Capture the cell that displays the provided text and extract its [x, y] central coordinate. 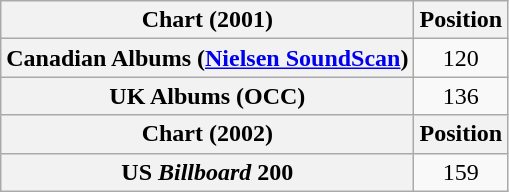
Canadian Albums (Nielsen SoundScan) [208, 58]
Chart (2001) [208, 20]
120 [461, 58]
136 [461, 96]
159 [461, 172]
US Billboard 200 [208, 172]
Chart (2002) [208, 134]
UK Albums (OCC) [208, 96]
